Return the (X, Y) coordinate for the center point of the cell that contains the specified text.  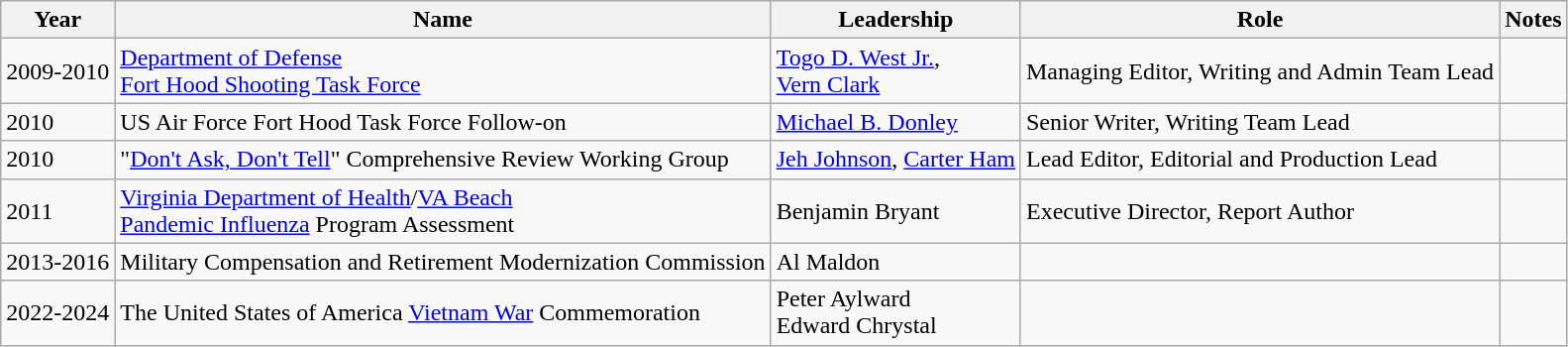
Virginia Department of Health/VA BeachPandemic Influenza Program Assessment (443, 210)
Michael B. Donley (895, 122)
Managing Editor, Writing and Admin Team Lead (1260, 71)
"Don't Ask, Don't Tell" Comprehensive Review Working Group (443, 160)
Al Maldon (895, 262)
2009-2010 (57, 71)
Senior Writer, Writing Team Lead (1260, 122)
Year (57, 20)
Name (443, 20)
Department of DefenseFort Hood Shooting Task Force (443, 71)
Military Compensation and Retirement Modernization Commission (443, 262)
The United States of America Vietnam War Commemoration (443, 313)
US Air Force Fort Hood Task Force Follow-on (443, 122)
Role (1260, 20)
Leadership (895, 20)
Jeh Johnson, Carter Ham (895, 160)
Notes (1533, 20)
2022-2024 (57, 313)
Executive Director, Report Author (1260, 210)
Togo D. West Jr.,Vern Clark (895, 71)
2013-2016 (57, 262)
Benjamin Bryant (895, 210)
2011 (57, 210)
Peter Aylward Edward Chrystal (895, 313)
Lead Editor, Editorial and Production Lead (1260, 160)
